Capture the cell that displays the provided text and extract its [X, Y] central coordinate. 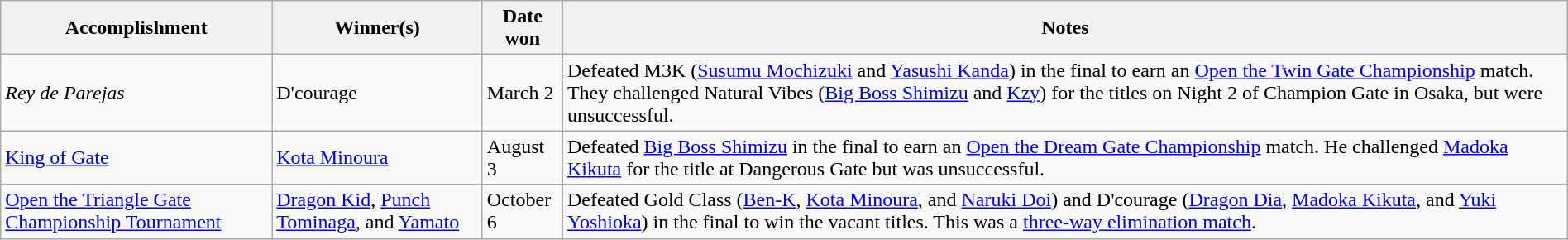
August 3 [523, 157]
Accomplishment [136, 28]
Notes [1065, 28]
Open the Triangle Gate Championship Tournament [136, 212]
October 6 [523, 212]
Kota Minoura [377, 157]
Dragon Kid, Punch Tominaga, and Yamato [377, 212]
March 2 [523, 93]
Date won [523, 28]
Rey de Parejas [136, 93]
Winner(s) [377, 28]
King of Gate [136, 157]
D'courage [377, 93]
